Pinpoint the cell where the given text exists, returning its (x, y) midpoint coordinate. 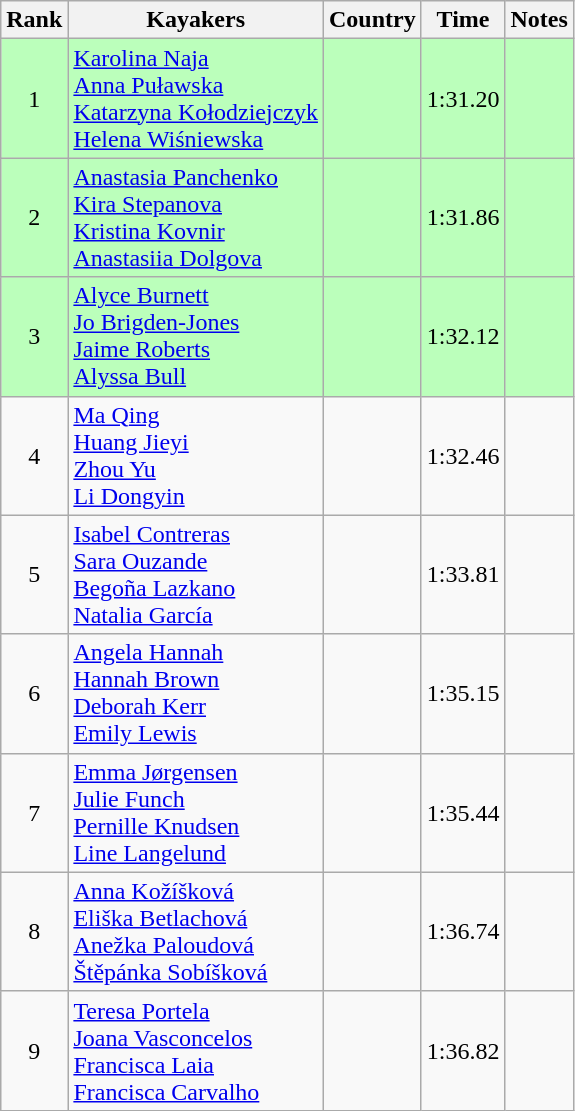
1 (34, 98)
3 (34, 336)
5 (34, 574)
8 (34, 932)
2 (34, 218)
Rank (34, 20)
Time (463, 20)
Notes (539, 20)
Ma QingHuang JieyiZhou YuLi Dongyin (196, 456)
1:35.44 (463, 812)
1:33.81 (463, 574)
Alyce BurnettJo Brigden-JonesJaime RobertsAlyssa Bull (196, 336)
1:32.12 (463, 336)
Country (372, 20)
1:35.15 (463, 694)
Emma JørgensenJulie FunchPernille KnudsenLine Langelund (196, 812)
1:31.86 (463, 218)
Isabel ContrerasSara OuzandeBegoña LazkanoNatalia García (196, 574)
Teresa PortelaJoana VasconcelosFrancisca LaiaFrancisca Carvalho (196, 1050)
Anna KožíškováEliška BetlachováAnežka PaloudováŠtěpánka Sobíšková (196, 932)
6 (34, 694)
1:36.74 (463, 932)
Karolina NajaAnna PuławskaKatarzyna KołodziejczykHelena Wiśniewska (196, 98)
4 (34, 456)
Anastasia PanchenkoKira StepanovaKristina KovnirAnastasiia Dolgova (196, 218)
Angela HannahHannah BrownDeborah KerrEmily Lewis (196, 694)
7 (34, 812)
9 (34, 1050)
1:31.20 (463, 98)
1:36.82 (463, 1050)
Kayakers (196, 20)
1:32.46 (463, 456)
